Pinpoint the cell where the given text exists, returning its (x, y) midpoint coordinate. 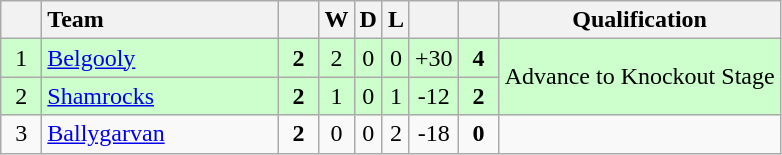
Advance to Knockout Stage (640, 77)
Ballygarvan (160, 134)
Qualification (640, 20)
Belgooly (160, 58)
-12 (434, 96)
D (368, 20)
4 (478, 58)
L (396, 20)
Shamrocks (160, 96)
-18 (434, 134)
+30 (434, 58)
W (336, 20)
Team (160, 20)
3 (22, 134)
